Extract the [x, y] coordinate from the center of the cell holding the provided text.  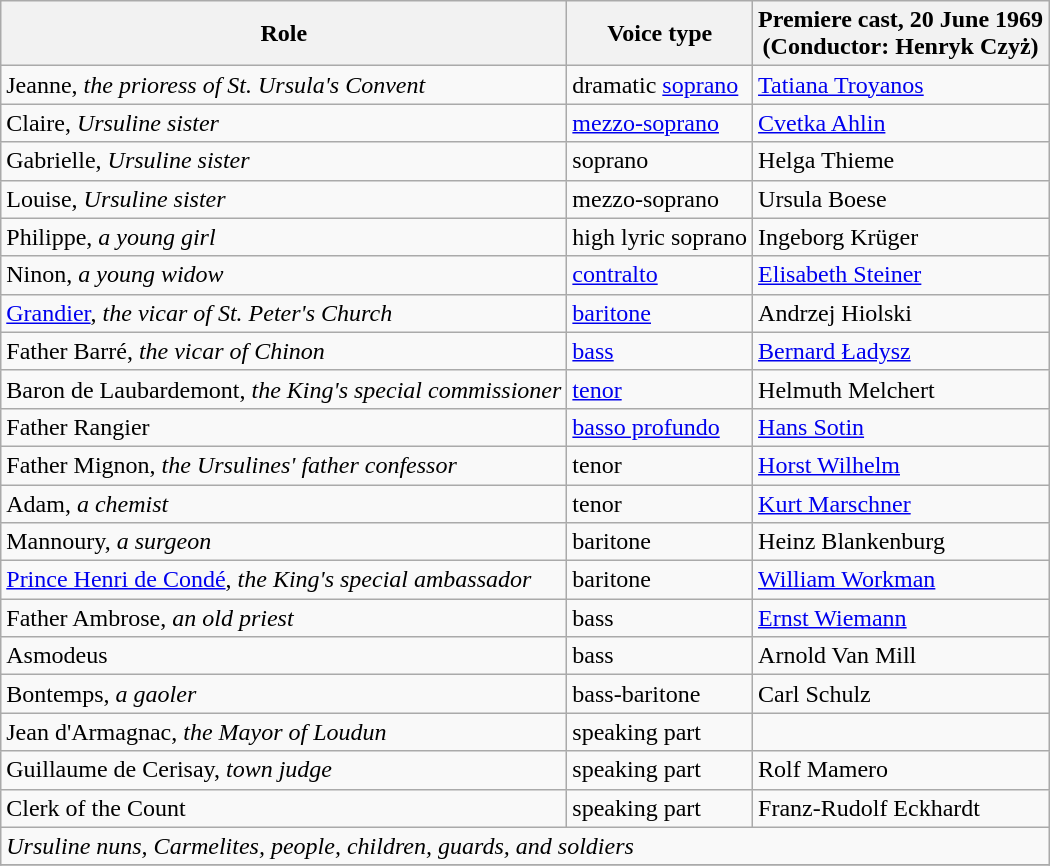
dramatic soprano [660, 85]
Ursula Boese [901, 199]
Voice type [660, 34]
Father Mignon, the Ursulines' father confessor [284, 465]
Heinz Blankenburg [901, 542]
Helmuth Melchert [901, 389]
Baron de Laubardemont, the King's special commissioner [284, 389]
Ernst Wiemann [901, 618]
Guillaume de Cerisay, town judge [284, 770]
Father Barré, the vicar of Chinon [284, 351]
Father Rangier [284, 427]
Hans Sotin [901, 427]
high lyric soprano [660, 237]
bass-baritone [660, 694]
Prince Henri de Condé, the King's special ambassador [284, 580]
Kurt Marschner [901, 503]
Cvetka Ahlin [901, 123]
Elisabeth Steiner [901, 275]
Bontemps, a gaoler [284, 694]
Rolf Mamero [901, 770]
Jean d'Armagnac, the Mayor of Loudun [284, 732]
Philippe, a young girl [284, 237]
Arnold Van Mill [901, 656]
contralto [660, 275]
Horst Wilhelm [901, 465]
Tatiana Troyanos [901, 85]
Gabrielle, Ursuline sister [284, 161]
Clerk of the Count [284, 808]
Andrzej Hiolski [901, 313]
Mannoury, a surgeon [284, 542]
Asmodeus [284, 656]
Claire, Ursuline sister [284, 123]
Adam, a chemist [284, 503]
Ninon, a young widow [284, 275]
Premiere cast, 20 June 1969 (Conductor: Henryk Czyż) [901, 34]
Helga Thieme [901, 161]
Father Ambrose, an old priest [284, 618]
Role [284, 34]
Franz-Rudolf Eckhardt [901, 808]
Ingeborg Krüger [901, 237]
Ursuline nuns, Carmelites, people, children, guards, and soldiers [525, 846]
Jeanne, the prioress of St. Ursula's Convent [284, 85]
soprano [660, 161]
Bernard Ładysz [901, 351]
William Workman [901, 580]
Louise, Ursuline sister [284, 199]
Grandier, the vicar of St. Peter's Church [284, 313]
Carl Schulz [901, 694]
basso profundo [660, 427]
